Determine the (X, Y) coordinate at the center of the cell enclosing the given text.  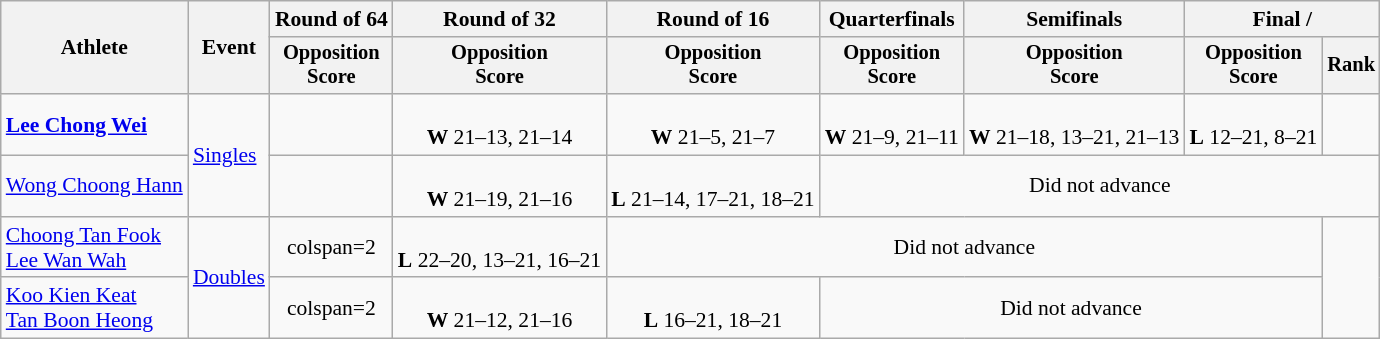
Koo Kien Keat Tan Boon Heong (94, 308)
Lee Chong Wei (94, 124)
Wong Choong Hann (94, 186)
W 21–13, 21–14 (500, 124)
Semifinals (1074, 19)
L 12–21, 8–21 (1253, 124)
W 21–9, 21–11 (892, 124)
Quarterfinals (892, 19)
Rank (1351, 66)
Round of 32 (500, 19)
Athlete (94, 48)
L 22–20, 13–21, 16–21 (500, 248)
W 21–12, 21–16 (500, 308)
W 21–18, 13–21, 21–13 (1074, 124)
Round of 16 (712, 19)
Doubles (229, 278)
L 21–14, 17–21, 18–21 (712, 186)
Round of 64 (332, 19)
W 21–19, 21–16 (500, 186)
W 21–5, 21–7 (712, 124)
Final / (1282, 19)
L 16–21, 18–21 (712, 308)
Choong Tan FookLee Wan Wah (94, 248)
Singles (229, 155)
Event (229, 48)
